Find where the given text appears and provide that cell's center as (X, Y) coordinate. 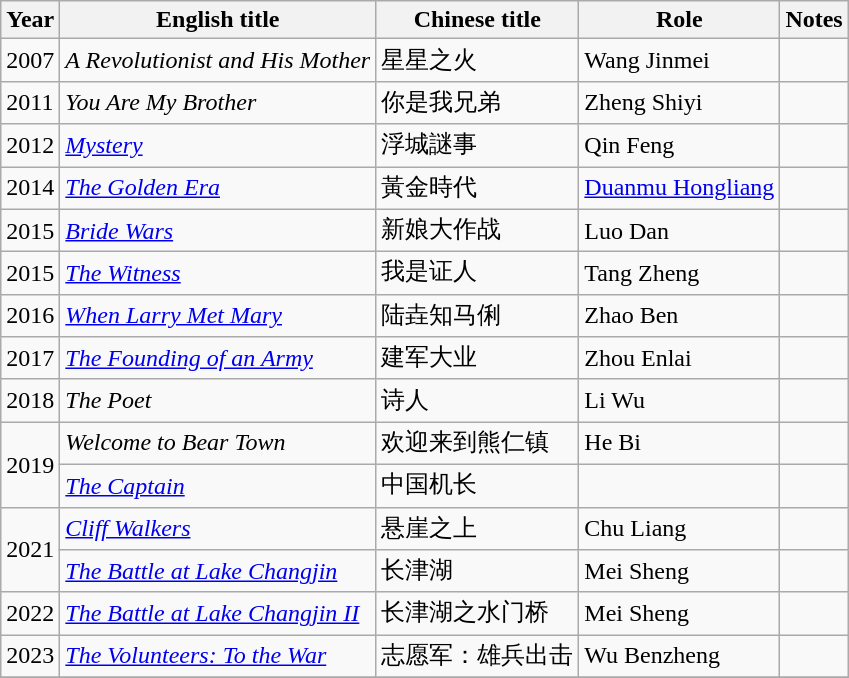
The Witness (218, 274)
Zhao Ben (680, 316)
Zhou Enlai (680, 358)
Role (680, 20)
诗人 (478, 400)
2016 (30, 316)
Li Wu (680, 400)
The Golden Era (218, 188)
Qin Feng (680, 146)
欢迎来到熊仁镇 (478, 444)
The Battle at Lake Changjin (218, 572)
The Captain (218, 486)
新娘大作战 (478, 230)
2021 (30, 550)
The Poet (218, 400)
星星之火 (478, 60)
Wang Jinmei (680, 60)
Cliff Walkers (218, 528)
我是证人 (478, 274)
Chu Liang (680, 528)
Tang Zheng (680, 274)
Luo Dan (680, 230)
The Volunteers: To the War (218, 656)
长津湖 (478, 572)
Bride Wars (218, 230)
Duanmu Hongliang (680, 188)
黃金時代 (478, 188)
长津湖之水门桥 (478, 614)
2007 (30, 60)
中国机长 (478, 486)
You Are My Brother (218, 102)
志愿军：雄兵出击 (478, 656)
悬崖之上 (478, 528)
Mystery (218, 146)
2023 (30, 656)
English title (218, 20)
He Bi (680, 444)
When Larry Met Mary (218, 316)
陆垚知马俐 (478, 316)
Notes (814, 20)
你是我兄弟 (478, 102)
建军大业 (478, 358)
2019 (30, 464)
Year (30, 20)
浮城謎事 (478, 146)
2018 (30, 400)
Wu Benzheng (680, 656)
2011 (30, 102)
2022 (30, 614)
Chinese title (478, 20)
The Battle at Lake Changjin II (218, 614)
2017 (30, 358)
Zheng Shiyi (680, 102)
A Revolutionist and His Mother (218, 60)
2012 (30, 146)
Welcome to Bear Town (218, 444)
2014 (30, 188)
The Founding of an Army (218, 358)
